Pinpoint the cell where the given text exists, returning its (X, Y) midpoint coordinate. 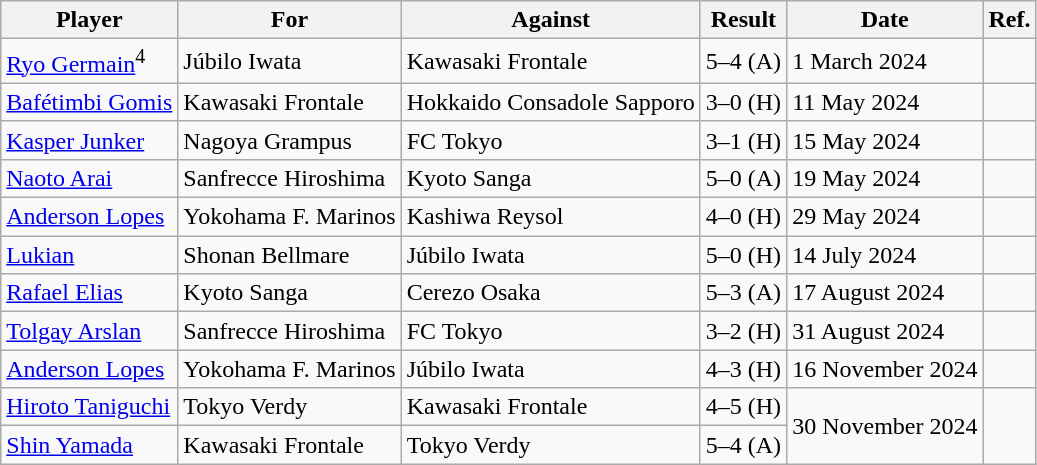
5–3 (A) (743, 293)
Rafael Elias (90, 293)
Against (550, 20)
Ref. (1010, 20)
1 March 2024 (885, 62)
Tolgay Arslan (90, 331)
31 August 2024 (885, 331)
11 May 2024 (885, 102)
5–0 (H) (743, 255)
Bafétimbi Gomis (90, 102)
30 November 2024 (885, 426)
Hiroto Taniguchi (90, 407)
29 May 2024 (885, 217)
Naoto Arai (90, 178)
15 May 2024 (885, 140)
3–2 (H) (743, 331)
3–0 (H) (743, 102)
Result (743, 20)
4–0 (H) (743, 217)
Date (885, 20)
4–3 (H) (743, 369)
Ryo Germain4 (90, 62)
5–0 (A) (743, 178)
3–1 (H) (743, 140)
17 August 2024 (885, 293)
Cerezo Osaka (550, 293)
16 November 2024 (885, 369)
14 July 2024 (885, 255)
Kashiwa Reysol (550, 217)
Hokkaido Consadole Sapporo (550, 102)
Kasper Junker (90, 140)
Player (90, 20)
Shonan Bellmare (290, 255)
19 May 2024 (885, 178)
For (290, 20)
Nagoya Grampus (290, 140)
Shin Yamada (90, 445)
Lukian (90, 255)
4–5 (H) (743, 407)
